Output the (X, Y) coordinate of the center of the cell containing the given text.  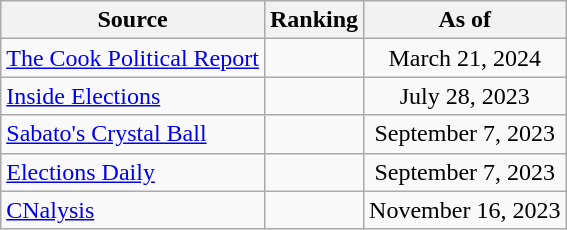
CNalysis (133, 210)
Inside Elections (133, 96)
Source (133, 20)
July 28, 2023 (465, 96)
As of (465, 20)
Ranking (314, 20)
The Cook Political Report (133, 58)
Sabato's Crystal Ball (133, 134)
November 16, 2023 (465, 210)
Elections Daily (133, 172)
March 21, 2024 (465, 58)
